Extract the (X, Y) coordinate from the center of the cell holding the provided text.  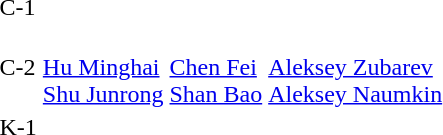
Chen FeiShan Bao (216, 67)
Hu MinghaiShu Junrong (103, 67)
